Scan for the cell matching the given text and deliver its [x, y] coordinate at center. 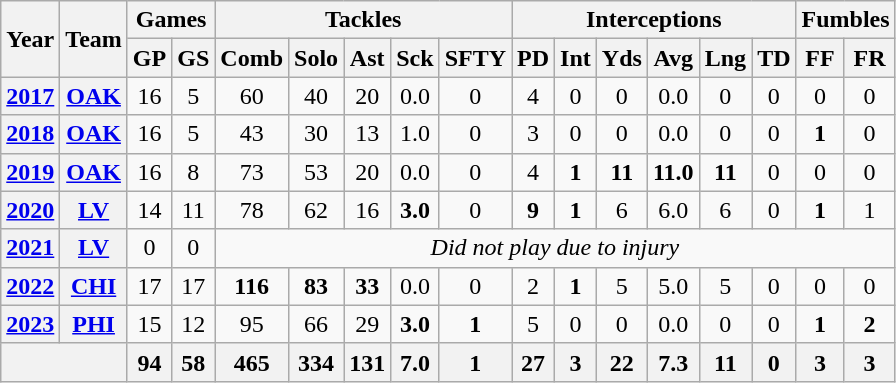
60 [252, 96]
7.0 [415, 362]
14 [149, 210]
58 [194, 362]
78 [252, 210]
Avg [673, 58]
CHI [94, 286]
95 [252, 324]
FR [870, 58]
22 [622, 362]
73 [252, 172]
Sck [415, 58]
131 [368, 362]
SFTY [475, 58]
29 [368, 324]
Comb [252, 58]
7.3 [673, 362]
GS [194, 58]
FF [820, 58]
2020 [30, 210]
12 [194, 324]
40 [316, 96]
2021 [30, 248]
62 [316, 210]
5.0 [673, 286]
116 [252, 286]
43 [252, 134]
Fumbles [846, 20]
PD [534, 58]
53 [316, 172]
GP [149, 58]
Did not play due to injury [555, 248]
30 [316, 134]
33 [368, 286]
27 [534, 362]
Yds [622, 58]
11.0 [673, 172]
Ast [368, 58]
Tackles [364, 20]
Lng [725, 58]
6.0 [673, 210]
Solo [316, 58]
1.0 [415, 134]
9 [534, 210]
15 [149, 324]
2017 [30, 96]
334 [316, 362]
2019 [30, 172]
Interceptions [654, 20]
83 [316, 286]
465 [252, 362]
2018 [30, 134]
66 [316, 324]
PHI [94, 324]
2022 [30, 286]
94 [149, 362]
TD [774, 58]
Games [170, 20]
8 [194, 172]
2023 [30, 324]
Team [94, 39]
Year [30, 39]
Int [576, 58]
13 [368, 134]
